Search for the cell housing the specified text and yield its (x, y) center coordinate. 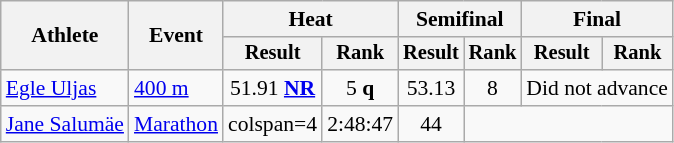
Egle Uljas (65, 88)
53.13 (431, 88)
Final (597, 19)
2:48:47 (360, 124)
Athlete (65, 36)
Semifinal (460, 19)
44 (431, 124)
Marathon (176, 124)
Heat (310, 19)
Jane Salumäe (65, 124)
8 (493, 88)
400 m (176, 88)
colspan=4 (272, 124)
Did not advance (597, 88)
51.91 NR (272, 88)
5 q (360, 88)
Event (176, 36)
